Output the (x, y) coordinate of the center of the cell containing the given text.  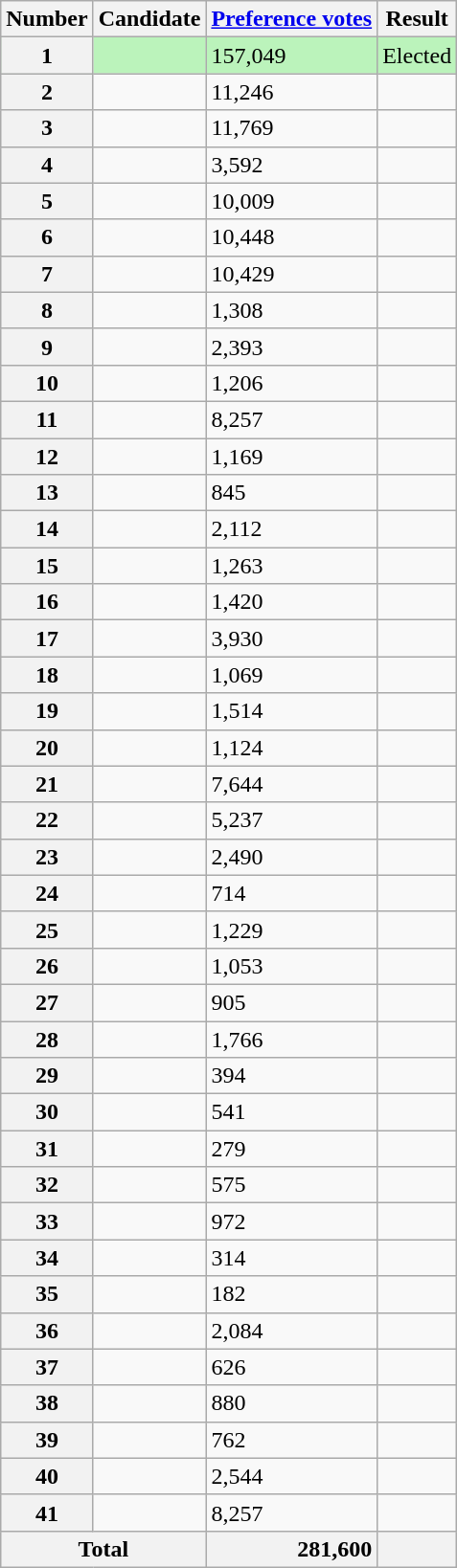
5 (47, 201)
41 (47, 1512)
11,769 (291, 128)
31 (47, 1149)
14 (47, 529)
1,766 (291, 1039)
1,069 (291, 675)
23 (47, 857)
1,229 (291, 930)
7,644 (291, 784)
762 (291, 1440)
8 (47, 310)
1,420 (291, 602)
314 (291, 1258)
880 (291, 1403)
3,930 (291, 638)
905 (291, 1002)
1 (47, 56)
394 (291, 1076)
Candidate (149, 19)
2,084 (291, 1331)
27 (47, 1002)
1,206 (291, 383)
28 (47, 1039)
22 (47, 820)
714 (291, 893)
10,009 (291, 201)
7 (47, 274)
1,124 (291, 748)
182 (291, 1294)
4 (47, 165)
3,592 (291, 165)
Result (418, 19)
6 (47, 237)
2 (47, 92)
845 (291, 493)
1,263 (291, 566)
11,246 (291, 92)
1,514 (291, 711)
34 (47, 1258)
25 (47, 930)
20 (47, 748)
Number (47, 19)
24 (47, 893)
29 (47, 1076)
575 (291, 1185)
2,393 (291, 347)
18 (47, 675)
40 (47, 1476)
626 (291, 1367)
17 (47, 638)
1,053 (291, 966)
32 (47, 1185)
5,237 (291, 820)
541 (291, 1112)
39 (47, 1440)
Preference votes (291, 19)
3 (47, 128)
279 (291, 1149)
38 (47, 1403)
Total (103, 1549)
1,308 (291, 310)
35 (47, 1294)
12 (47, 457)
1,169 (291, 457)
972 (291, 1221)
2,544 (291, 1476)
281,600 (291, 1549)
2,112 (291, 529)
15 (47, 566)
157,049 (291, 56)
11 (47, 419)
19 (47, 711)
10,448 (291, 237)
2,490 (291, 857)
26 (47, 966)
9 (47, 347)
36 (47, 1331)
Elected (418, 56)
30 (47, 1112)
21 (47, 784)
37 (47, 1367)
33 (47, 1221)
16 (47, 602)
10,429 (291, 274)
13 (47, 493)
10 (47, 383)
